Scan for the cell matching the given text and deliver its (x, y) coordinate at center. 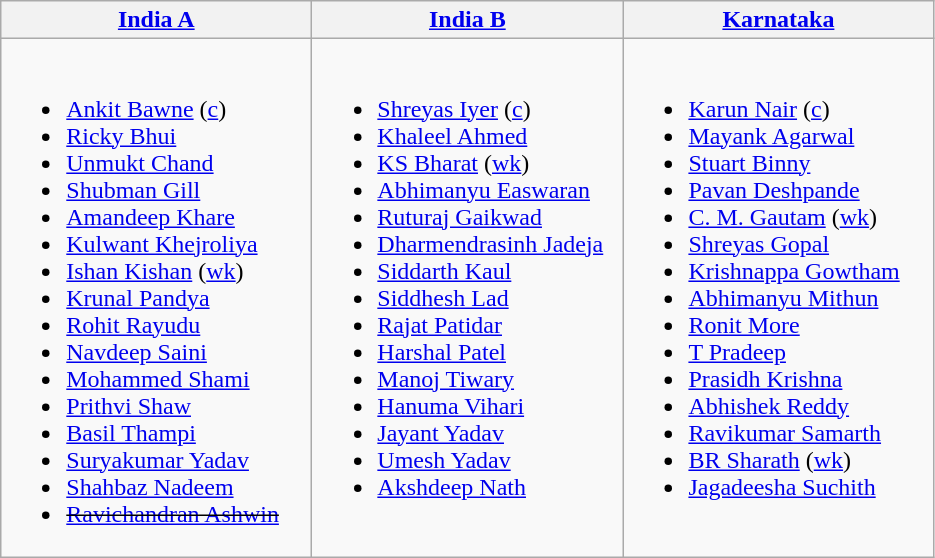
India B (468, 20)
Karnataka (778, 20)
India A (156, 20)
